Scan for the cell matching the given text and deliver its [x, y] coordinate at center. 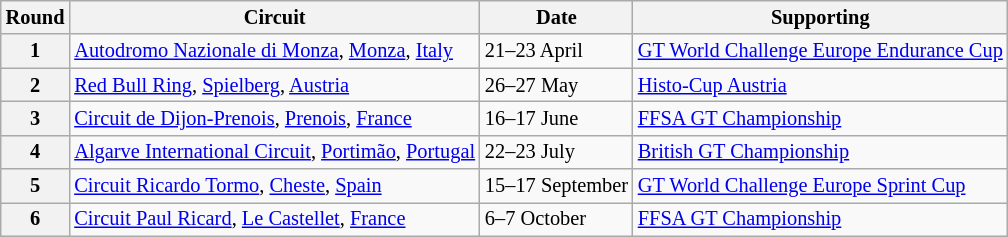
5 [36, 186]
Circuit Paul Ricard, Le Castellet, France [274, 219]
Round [36, 17]
Supporting [820, 17]
Circuit [274, 17]
Algarve International Circuit, Portimão, Portugal [274, 152]
6 [36, 219]
15–17 September [556, 186]
26–27 May [556, 85]
British GT Championship [820, 152]
2 [36, 85]
1 [36, 51]
16–17 June [556, 118]
GT World Challenge Europe Sprint Cup [820, 186]
Circuit Ricardo Tormo, Cheste, Spain [274, 186]
Date [556, 17]
Autodromo Nazionale di Monza, Monza, Italy [274, 51]
21–23 April [556, 51]
Circuit de Dijon-Prenois, Prenois, France [274, 118]
4 [36, 152]
6–7 October [556, 219]
Red Bull Ring, Spielberg, Austria [274, 85]
Histo-Cup Austria [820, 85]
3 [36, 118]
GT World Challenge Europe Endurance Cup [820, 51]
22–23 July [556, 152]
